From the cell containing the given text, extract its center point as (X, Y) coordinate. 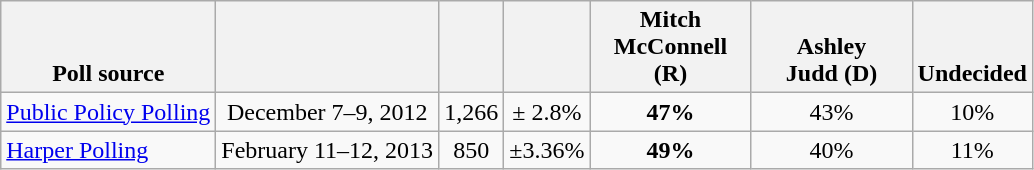
December 7–9, 2012 (328, 112)
40% (832, 150)
AshleyJudd (D) (832, 47)
43% (832, 112)
11% (972, 150)
Poll source (108, 47)
47% (670, 112)
± 2.8% (547, 112)
Public Policy Polling (108, 112)
±3.36% (547, 150)
49% (670, 150)
MitchMcConnell (R) (670, 47)
February 11–12, 2013 (328, 150)
850 (472, 150)
1,266 (472, 112)
10% (972, 112)
Harper Polling (108, 150)
Undecided (972, 47)
